For the text-containing cell, return its midpoint in (x, y) coordinate format. 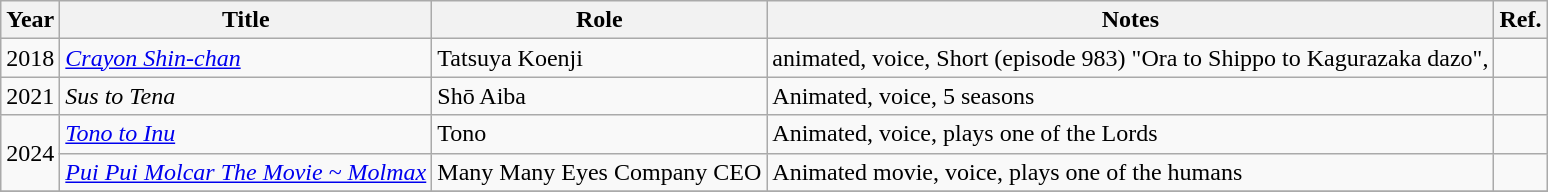
Year (30, 20)
Tono to Inu (246, 134)
Ref. (1520, 20)
Tono (600, 134)
Pui Pui Molcar The Movie ~ Molmax (246, 172)
Title (246, 20)
Tatsuya Koenji (600, 58)
Animated, voice, 5 seasons (1130, 96)
Animated movie, voice, plays one of the humans (1130, 172)
Many Many Eyes Company CEO (600, 172)
2021 (30, 96)
2018 (30, 58)
animated, voice, Short (episode 983) "Ora to Shippo to Kagurazaka dazo", (1130, 58)
Animated, voice, plays one of the Lords (1130, 134)
Crayon Shin-chan (246, 58)
Role (600, 20)
2024 (30, 153)
Notes (1130, 20)
Shō Aiba (600, 96)
Sus to Tena (246, 96)
